Determine the [X, Y] coordinate at the center of the cell enclosing the given text.  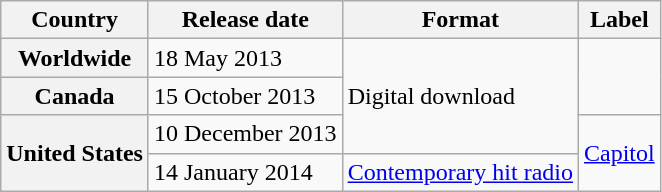
Label [619, 20]
Release date [245, 20]
10 December 2013 [245, 134]
15 October 2013 [245, 96]
Worldwide [75, 58]
Country [75, 20]
United States [75, 153]
18 May 2013 [245, 58]
Digital download [460, 96]
Contemporary hit radio [460, 172]
Capitol [619, 153]
14 January 2014 [245, 172]
Format [460, 20]
Canada [75, 96]
